Pinpoint the cell where the given text exists, returning its (X, Y) midpoint coordinate. 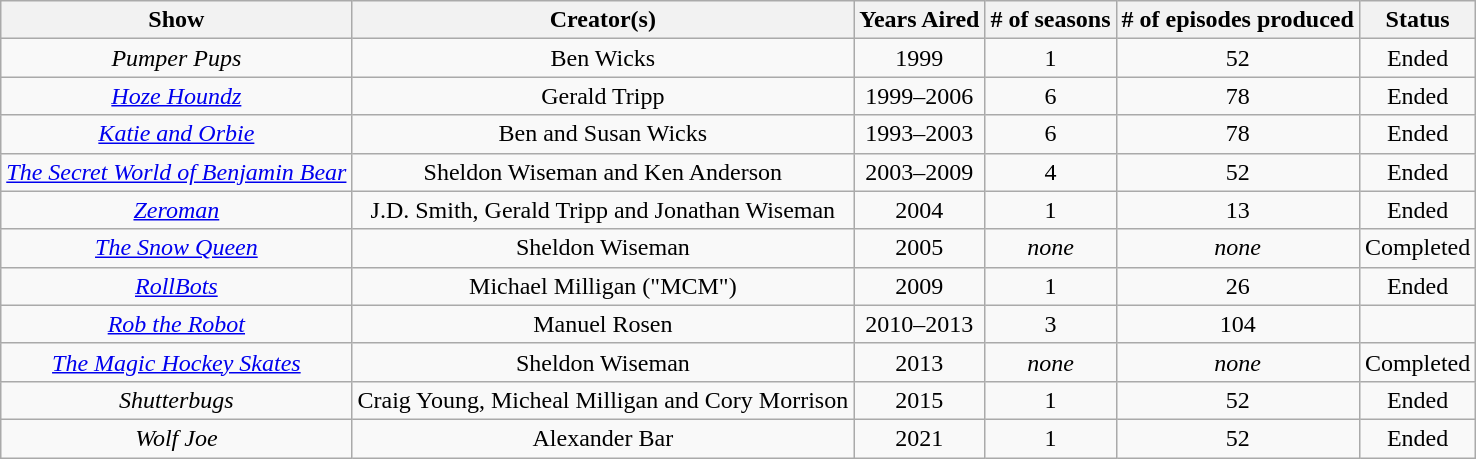
Wolf Joe (176, 438)
The Snow Queen (176, 248)
Alexander Bar (603, 438)
2010–2013 (920, 324)
4 (1050, 172)
104 (1238, 324)
Ben Wicks (603, 58)
Michael Milligan ("MCM") (603, 286)
J.D. Smith, Gerald Tripp and Jonathan Wiseman (603, 210)
Years Aired (920, 20)
Sheldon Wiseman and Ken Anderson (603, 172)
The Magic Hockey Skates (176, 362)
Manuel Rosen (603, 324)
3 (1050, 324)
Show (176, 20)
2009 (920, 286)
2003–2009 (920, 172)
2005 (920, 248)
Katie and Orbie (176, 134)
Pumper Pups (176, 58)
2021 (920, 438)
# of episodes produced (1238, 20)
Status (1417, 20)
1999 (920, 58)
Shutterbugs (176, 400)
Rob the Robot (176, 324)
The Secret World of Benjamin Bear (176, 172)
Hoze Houndz (176, 96)
2004 (920, 210)
2013 (920, 362)
Creator(s) (603, 20)
Gerald Tripp (603, 96)
1999–2006 (920, 96)
# of seasons (1050, 20)
Zeroman (176, 210)
RollBots (176, 286)
13 (1238, 210)
1993–2003 (920, 134)
Ben and Susan Wicks (603, 134)
Craig Young, Micheal Milligan and Cory Morrison (603, 400)
26 (1238, 286)
2015 (920, 400)
